Find where the given text appears and provide that cell's center as (X, Y) coordinate. 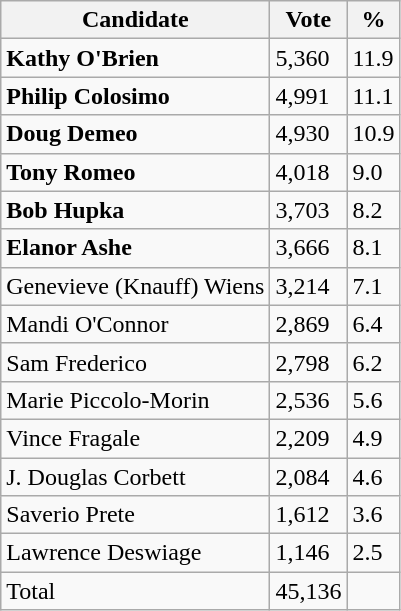
1,146 (308, 553)
6.4 (374, 324)
4,018 (308, 172)
4,930 (308, 134)
3.6 (374, 515)
3,703 (308, 210)
5,360 (308, 58)
2,536 (308, 400)
11.1 (374, 96)
3,666 (308, 248)
J. Douglas Corbett (136, 477)
3,214 (308, 286)
Doug Demeo (136, 134)
Marie Piccolo-Morin (136, 400)
2.5 (374, 553)
Lawrence Deswiage (136, 553)
7.1 (374, 286)
Genevieve (Knauff) Wiens (136, 286)
8.2 (374, 210)
6.2 (374, 362)
Kathy O'Brien (136, 58)
Bob Hupka (136, 210)
2,084 (308, 477)
Vince Fragale (136, 438)
4,991 (308, 96)
Total (136, 591)
Tony Romeo (136, 172)
2,209 (308, 438)
% (374, 20)
10.9 (374, 134)
Sam Frederico (136, 362)
4.9 (374, 438)
2,798 (308, 362)
5.6 (374, 400)
4.6 (374, 477)
Saverio Prete (136, 515)
Mandi O'Connor (136, 324)
9.0 (374, 172)
45,136 (308, 591)
1,612 (308, 515)
Vote (308, 20)
8.1 (374, 248)
Philip Colosimo (136, 96)
11.9 (374, 58)
Candidate (136, 20)
Elanor Ashe (136, 248)
2,869 (308, 324)
